From the cell containing the given text, extract its center point as [X, Y] coordinate. 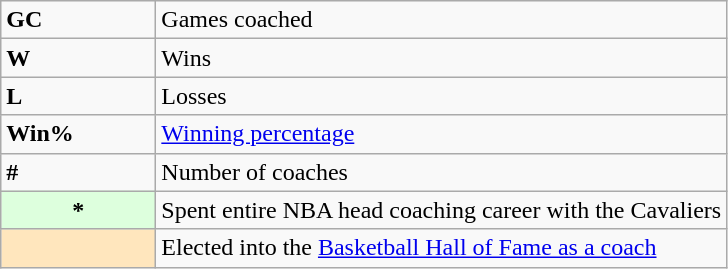
Losses [442, 96]
Wins [442, 58]
GC [78, 20]
Winning percentage [442, 134]
* [78, 210]
Win% [78, 134]
L [78, 96]
# [78, 172]
Spent entire NBA head coaching career with the Cavaliers [442, 210]
Games coached [442, 20]
Elected into the Basketball Hall of Fame as a coach [442, 248]
Number of coaches [442, 172]
W [78, 58]
